Return [x, y] of the center of cell containing provided text 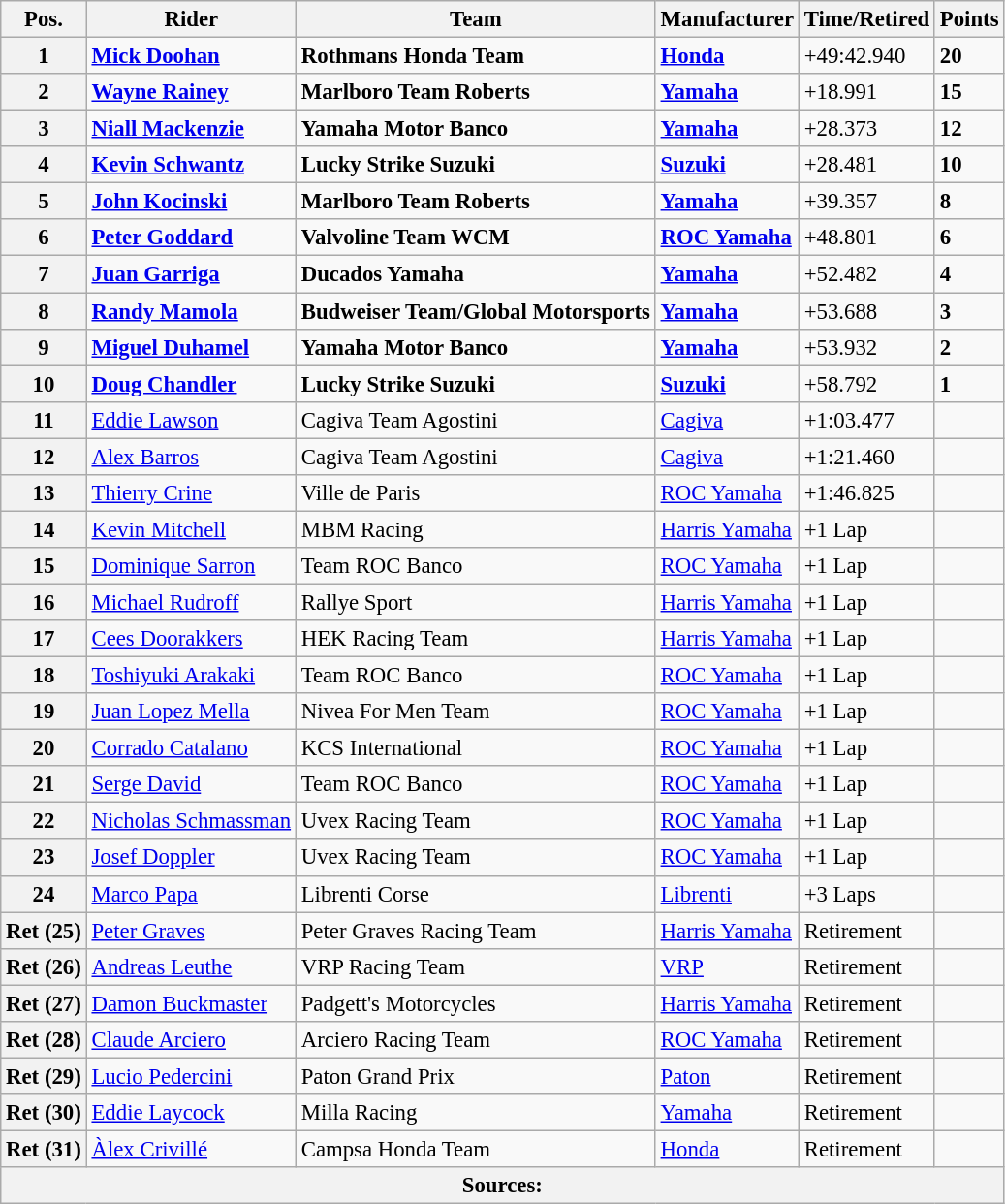
Niall Mackenzie [191, 129]
16 [44, 602]
Nicholas Schmassman [191, 821]
Paton [727, 1076]
11 [44, 420]
MBM Racing [475, 529]
Corrado Catalano [191, 748]
Lucio Pedercini [191, 1076]
18 [44, 676]
Ville de Paris [475, 493]
Toshiyuki Arakaki [191, 676]
+28.373 [866, 129]
KCS International [475, 748]
Dominique Sarron [191, 566]
Randy Mamola [191, 311]
HEK Racing Team [475, 639]
Ret (27) [44, 1003]
14 [44, 529]
VRP Racing Team [475, 966]
Valvoline Team WCM [475, 238]
Claude Arciero [191, 1040]
Cees Doorakkers [191, 639]
Doug Chandler [191, 384]
+28.481 [866, 165]
Rallye Sport [475, 602]
Thierry Crine [191, 493]
Andreas Leuthe [191, 966]
17 [44, 639]
Librenti [727, 894]
21 [44, 784]
Paton Grand Prix [475, 1076]
23 [44, 858]
Àlex Crivillé [191, 1149]
Milla Racing [475, 1113]
Juan Lopez Mella [191, 712]
Time/Retired [866, 19]
Peter Goddard [191, 238]
+1:21.460 [866, 457]
+18.991 [866, 92]
Campsa Honda Team [475, 1149]
13 [44, 493]
Kevin Schwantz [191, 165]
Ret (25) [44, 931]
Rider [191, 19]
Pos. [44, 19]
Marco Papa [191, 894]
+53.932 [866, 347]
VRP [727, 966]
Ret (29) [44, 1076]
Ret (28) [44, 1040]
7 [44, 274]
Miguel Duhamel [191, 347]
Ret (31) [44, 1149]
Librenti Corse [475, 894]
5 [44, 202]
John Kocinski [191, 202]
24 [44, 894]
Rothmans Honda Team [475, 56]
Points [969, 19]
+48.801 [866, 238]
+3 Laps [866, 894]
Sources: [502, 1186]
+1:03.477 [866, 420]
+1:46.825 [866, 493]
9 [44, 347]
22 [44, 821]
Juan Garriga [191, 274]
Padgett's Motorcycles [475, 1003]
Peter Graves [191, 931]
Eddie Lawson [191, 420]
Peter Graves Racing Team [475, 931]
Wayne Rainey [191, 92]
Budweiser Team/Global Motorsports [475, 311]
Kevin Mitchell [191, 529]
+52.482 [866, 274]
Ret (26) [44, 966]
Josef Doppler [191, 858]
+58.792 [866, 384]
+49:42.940 [866, 56]
Ducados Yamaha [475, 274]
Arciero Racing Team [475, 1040]
Ret (30) [44, 1113]
Serge David [191, 784]
+39.357 [866, 202]
Team [475, 19]
19 [44, 712]
+53.688 [866, 311]
Alex Barros [191, 457]
Nivea For Men Team [475, 712]
Michael Rudroff [191, 602]
Manufacturer [727, 19]
Damon Buckmaster [191, 1003]
Eddie Laycock [191, 1113]
Mick Doohan [191, 56]
